Return the [X, Y] coordinate for the center point of the cell that contains the specified text.  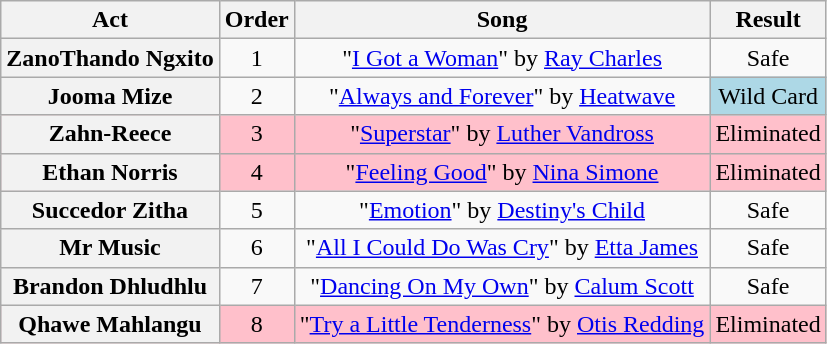
1 [256, 58]
Zahn-Reece [110, 134]
Succedor Zitha [110, 210]
2 [256, 96]
Jooma Mize [110, 96]
Song [502, 20]
"I Got a Woman" by Ray Charles [502, 58]
Ethan Norris [110, 172]
Brandon Dhludhlu [110, 286]
6 [256, 248]
"Emotion" by Destiny's Child [502, 210]
Act [110, 20]
3 [256, 134]
7 [256, 286]
Mr Music [110, 248]
Order [256, 20]
ZanoThando Ngxito [110, 58]
"All I Could Do Was Cry" by Etta James [502, 248]
8 [256, 324]
Result [768, 20]
"Feeling Good" by Nina Simone [502, 172]
Qhawe Mahlangu [110, 324]
"Superstar" by Luther Vandross [502, 134]
"Always and Forever" by Heatwave [502, 96]
Wild Card [768, 96]
5 [256, 210]
"Try a Little Tenderness" by Otis Redding [502, 324]
"Dancing On My Own" by Calum Scott [502, 286]
4 [256, 172]
